Provide the [X, Y] coordinate of the cell's center where the given text is located.  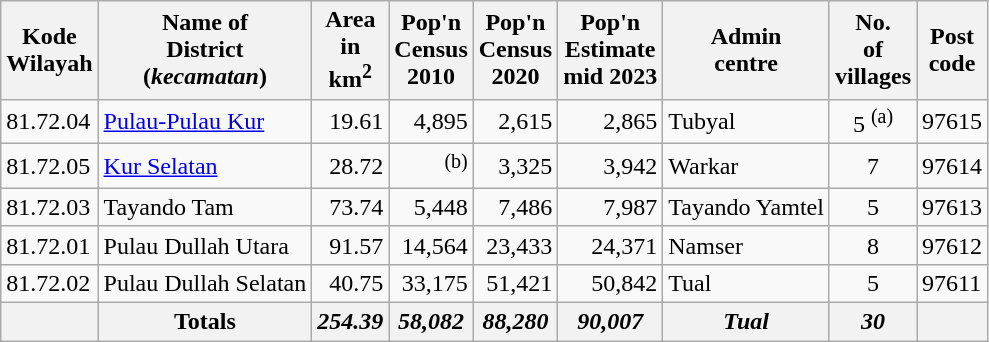
Postcode [952, 50]
23,433 [515, 245]
19.61 [350, 122]
Tayando Tam [205, 207]
Area in km2 [350, 50]
Warkar [746, 166]
4,895 [431, 122]
97614 [952, 166]
58,082 [431, 322]
8 [872, 245]
97612 [952, 245]
81.72.05 [50, 166]
30 [872, 322]
7 [872, 166]
88,280 [515, 322]
Totals [205, 322]
Name ofDistrict(kecamatan) [205, 50]
2,615 [515, 122]
3,325 [515, 166]
14,564 [431, 245]
Pop'nCensus2010 [431, 50]
7,486 [515, 207]
Pulau-Pulau Kur [205, 122]
24,371 [610, 245]
73.74 [350, 207]
(b) [431, 166]
Tubyal [746, 122]
97615 [952, 122]
28.72 [350, 166]
5,448 [431, 207]
Namser [746, 245]
254.39 [350, 322]
Pulau Dullah Selatan [205, 284]
97613 [952, 207]
81.72.03 [50, 207]
Pop'nEstimatemid 2023 [610, 50]
Kur Selatan [205, 166]
2,865 [610, 122]
81.72.01 [50, 245]
Pop'nCensus2020 [515, 50]
81.72.04 [50, 122]
No.ofvillages [872, 50]
Pulau Dullah Utara [205, 245]
40.75 [350, 284]
90,007 [610, 322]
7,987 [610, 207]
50,842 [610, 284]
5 (a) [872, 122]
33,175 [431, 284]
Admincentre [746, 50]
81.72.02 [50, 284]
Kode Wilayah [50, 50]
97611 [952, 284]
3,942 [610, 166]
91.57 [350, 245]
Tayando Yamtel [746, 207]
51,421 [515, 284]
